Pinpoint the cell where the given text exists, returning its (X, Y) midpoint coordinate. 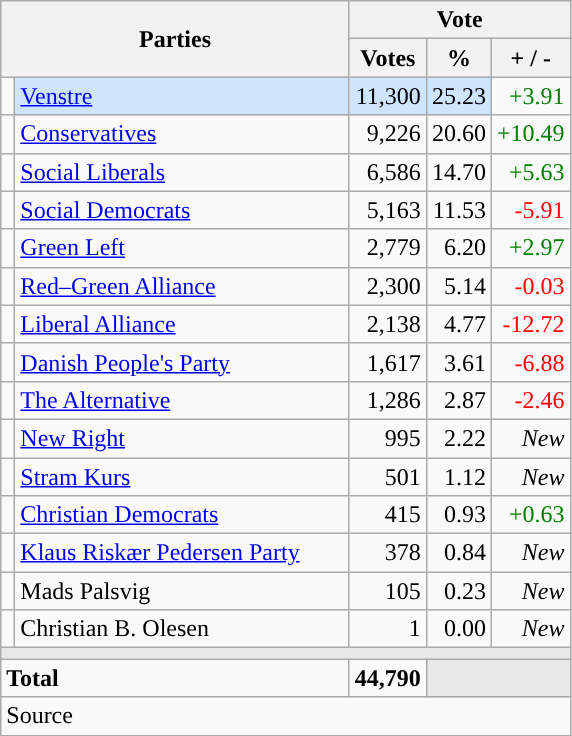
+10.49 (530, 134)
14.70 (458, 172)
1,617 (388, 362)
2.87 (458, 400)
1.12 (458, 477)
Source (286, 716)
0.00 (458, 629)
11.53 (458, 210)
995 (388, 438)
2,300 (388, 286)
5.14 (458, 286)
Social Democrats (182, 210)
2,779 (388, 248)
The Alternative (182, 400)
2,138 (388, 324)
105 (388, 591)
0.93 (458, 515)
Vote (460, 20)
1,286 (388, 400)
-5.91 (530, 210)
Danish People's Party (182, 362)
5,163 (388, 210)
9,226 (388, 134)
11,300 (388, 96)
-0.03 (530, 286)
-2.46 (530, 400)
+3.91 (530, 96)
Parties (176, 39)
2.22 (458, 438)
6,586 (388, 172)
-12.72 (530, 324)
Liberal Alliance (182, 324)
3.61 (458, 362)
0.84 (458, 553)
25.23 (458, 96)
4.77 (458, 324)
Total (176, 678)
Venstre (182, 96)
Christian B. Olesen (182, 629)
Red–Green Alliance (182, 286)
44,790 (388, 678)
-6.88 (530, 362)
+2.97 (530, 248)
Mads Palsvig (182, 591)
Christian Democrats (182, 515)
Social Liberals (182, 172)
Stram Kurs (182, 477)
+ / - (530, 58)
New Right (182, 438)
+5.63 (530, 172)
378 (388, 553)
Green Left (182, 248)
501 (388, 477)
1 (388, 629)
415 (388, 515)
0.23 (458, 591)
% (458, 58)
6.20 (458, 248)
20.60 (458, 134)
+0.63 (530, 515)
Klaus Riskær Pedersen Party (182, 553)
Conservatives (182, 134)
Votes (388, 58)
